Return (x, y) of the center of cell containing provided text 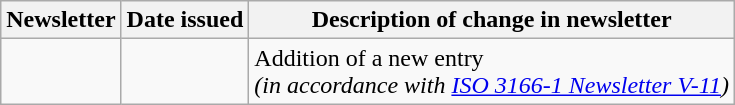
Date issued (185, 20)
Description of change in newsletter (492, 20)
Addition of a new entry (in accordance with ISO 3166-1 Newsletter V-11) (492, 72)
Newsletter (61, 20)
